Locate the cell with the specified text and output its (x, y) center coordinate. 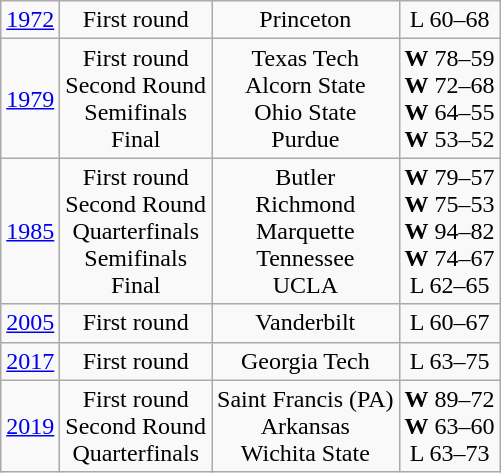
2017 (30, 361)
L 60–68 (450, 20)
First roundSecond RoundQuarterfinals (136, 426)
1979 (30, 98)
2019 (30, 426)
W 79–57W 75–53W 94–82W 74–67L 62–65 (450, 231)
1985 (30, 231)
First roundSecond RoundSemifinalsFinal (136, 98)
ButlerRichmondMarquetteTennesseeUCLA (306, 231)
Texas TechAlcorn StateOhio StatePurdue (306, 98)
Georgia Tech (306, 361)
Vanderbilt (306, 323)
Saint Francis (PA)ArkansasWichita State (306, 426)
Princeton (306, 20)
L 60–67 (450, 323)
W 89–72W 63–60L 63–73 (450, 426)
2005 (30, 323)
W 78–59W 72–68W 64–55W 53–52 (450, 98)
First roundSecond RoundQuarterfinalsSemifinalsFinal (136, 231)
L 63–75 (450, 361)
1972 (30, 20)
